From the cell containing the given text, extract its center point as [X, Y] coordinate. 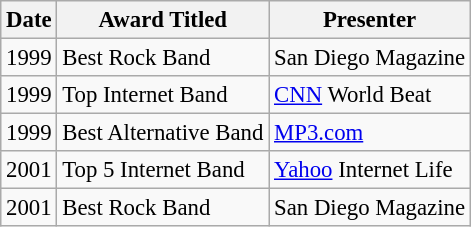
Best Alternative Band [163, 133]
Date [29, 20]
Yahoo Internet Life [370, 170]
Presenter [370, 20]
Top Internet Band [163, 95]
Top 5 Internet Band [163, 170]
MP3.com [370, 133]
Award Titled [163, 20]
CNN World Beat [370, 95]
